Determine the [X, Y] coordinate at the center of the cell enclosing the given text.  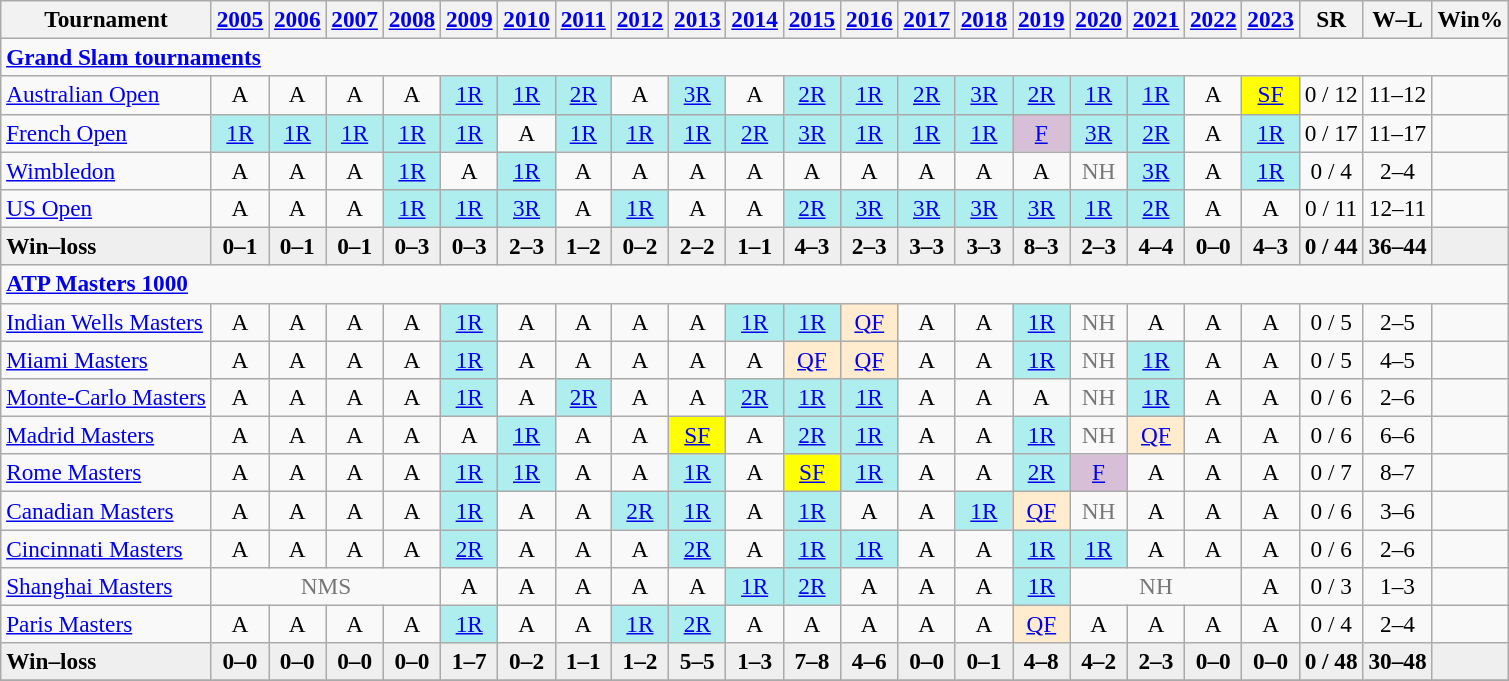
Tournament [106, 19]
Grand Slam tournaments [755, 57]
2007 [354, 19]
3–6 [1398, 510]
2017 [926, 19]
2023 [1270, 19]
4–2 [1098, 662]
2006 [298, 19]
4–6 [870, 662]
2011 [583, 19]
2005 [240, 19]
Cincinnati Masters [106, 548]
12–11 [1398, 208]
Madrid Masters [106, 435]
4–4 [1156, 246]
W–L [1398, 19]
1–7 [470, 662]
2014 [754, 19]
2–5 [1398, 322]
ATP Masters 1000 [755, 284]
11–12 [1398, 95]
2013 [698, 19]
Win% [1470, 19]
Australian Open [106, 95]
2018 [984, 19]
Indian Wells Masters [106, 322]
2015 [812, 19]
2020 [1098, 19]
0 / 11 [1331, 208]
Paris Masters [106, 624]
2016 [870, 19]
4–5 [1398, 359]
7–8 [812, 662]
4–8 [1042, 662]
0 / 12 [1331, 95]
0 / 17 [1331, 133]
Canadian Masters [106, 510]
5–5 [698, 662]
Monte-Carlo Masters [106, 397]
11–17 [1398, 133]
2–2 [698, 246]
2019 [1042, 19]
2010 [526, 19]
Rome Masters [106, 473]
2009 [470, 19]
SR [1331, 19]
0 / 48 [1331, 662]
2008 [412, 19]
2022 [1214, 19]
Miami Masters [106, 359]
Shanghai Masters [106, 586]
0 / 3 [1331, 586]
6–6 [1398, 435]
8–3 [1042, 246]
2012 [640, 19]
8–7 [1398, 473]
NMS [326, 586]
36–44 [1398, 246]
Wimbledon [106, 170]
French Open [106, 133]
0 / 7 [1331, 473]
30–48 [1398, 662]
2021 [1156, 19]
0 / 44 [1331, 246]
US Open [106, 208]
